Extract the (X, Y) coordinate from the center of the cell holding the provided text.  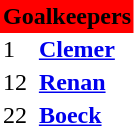
Goalkeepers (67, 16)
Renan (85, 82)
12 (18, 82)
Clemer (85, 50)
1 (18, 50)
